Extract the [x, y] coordinate from the center of the cell holding the provided text.  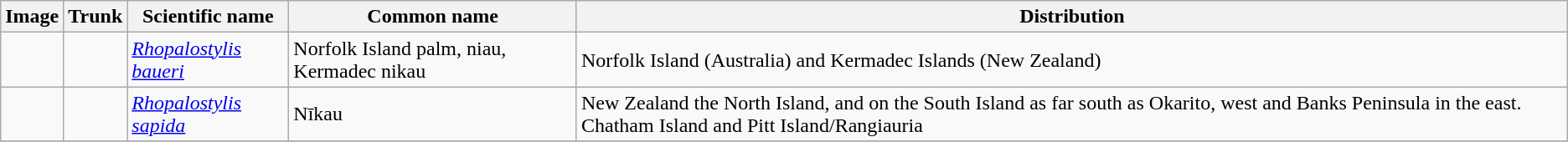
Rhopalostylis sapida [208, 114]
Common name [433, 17]
Scientific name [208, 17]
Trunk [95, 17]
Image [32, 17]
Distribution [1072, 17]
Nīkau [433, 114]
Norfolk Island (Australia) and Kermadec Islands (New Zealand) [1072, 60]
Norfolk Island palm, niau, Kermadec nikau [433, 60]
Rhopalostylis baueri [208, 60]
